Return the (x, y) coordinate for the center point of the cell that contains the specified text.  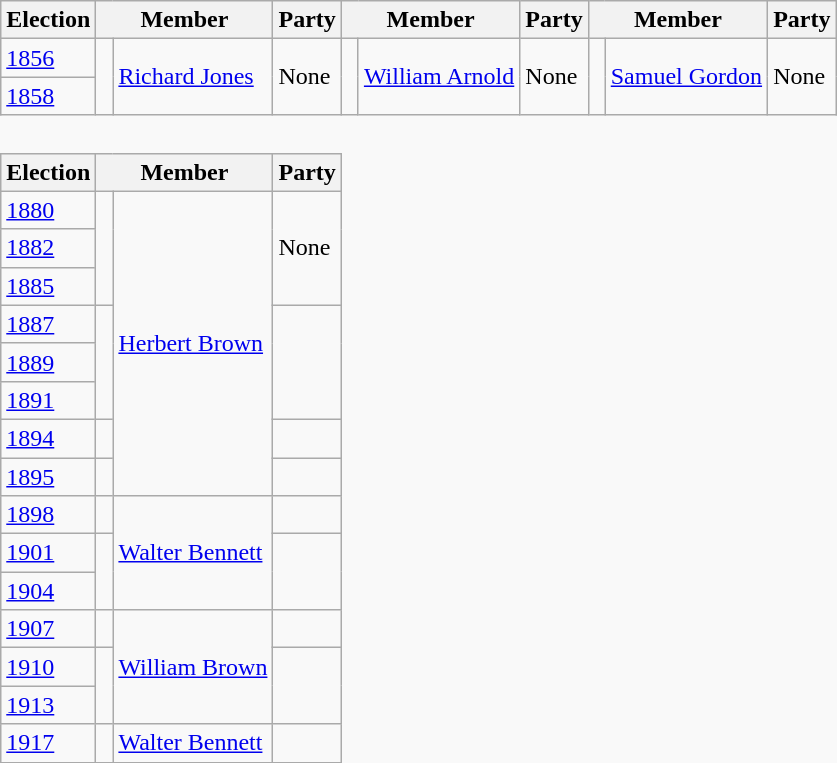
1889 (48, 362)
William Arnold (438, 77)
Richard Jones (193, 77)
1898 (48, 515)
1887 (48, 324)
1891 (48, 400)
William Brown (193, 667)
1858 (48, 96)
1895 (48, 477)
1880 (48, 210)
1910 (48, 667)
1904 (48, 591)
1894 (48, 438)
1901 (48, 553)
1907 (48, 629)
1856 (48, 58)
1885 (48, 286)
Samuel Gordon (686, 77)
1913 (48, 705)
1882 (48, 248)
1917 (48, 743)
Herbert Brown (193, 343)
